From the cell containing the given text, extract its center point as (X, Y) coordinate. 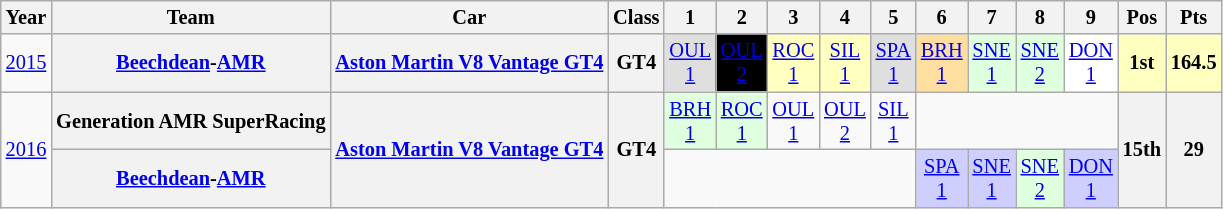
9 (1091, 17)
5 (894, 17)
2016 (26, 150)
15th (1142, 150)
164.5 (1194, 63)
Car (469, 17)
Team (190, 17)
Class (636, 17)
7 (992, 17)
2 (742, 17)
Pos (1142, 17)
8 (1040, 17)
4 (845, 17)
2015 (26, 63)
Year (26, 17)
3 (794, 17)
29 (1194, 150)
6 (942, 17)
Generation AMR SuperRacing (190, 121)
Pts (1194, 17)
1st (1142, 63)
1 (690, 17)
